Scan for the cell matching the given text and deliver its (X, Y) coordinate at center. 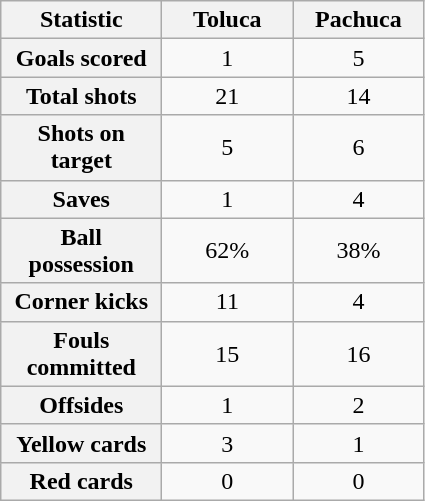
Corner kicks (82, 302)
38% (358, 250)
6 (358, 148)
14 (358, 96)
15 (228, 354)
Yellow cards (82, 443)
Shots on target (82, 148)
16 (358, 354)
11 (228, 302)
3 (228, 443)
Red cards (82, 481)
Fouls committed (82, 354)
Offsides (82, 405)
Statistic (82, 20)
62% (228, 250)
21 (228, 96)
Toluca (228, 20)
Pachuca (358, 20)
Goals scored (82, 58)
Saves (82, 199)
2 (358, 405)
Total shots (82, 96)
Ball possession (82, 250)
